Provide the (x, y) coordinate of the cell's center where the given text is located.  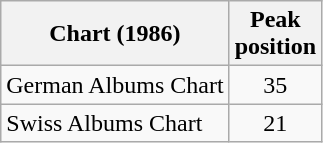
35 (275, 85)
Swiss Albums Chart (115, 123)
Peakposition (275, 34)
21 (275, 123)
German Albums Chart (115, 85)
Chart (1986) (115, 34)
